Identify which cell holds the provided text, then report its [X, Y] central coordinate. 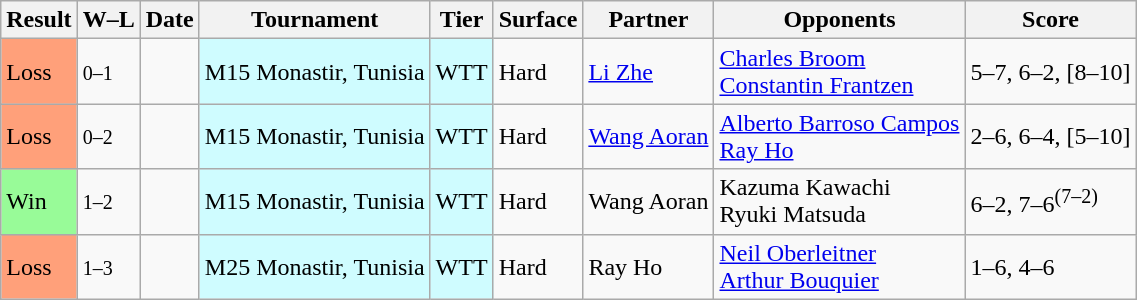
Tournament [314, 20]
0–2 [108, 136]
Score [1050, 20]
M25 Monastir, Tunisia [314, 266]
Result [39, 20]
2–6, 6–4, [5–10] [1050, 136]
Ray Ho [648, 266]
Win [39, 202]
Charles Broom Constantin Frantzen [840, 72]
1–3 [108, 266]
5–7, 6–2, [8–10] [1050, 72]
Kazuma Kawachi Ryuki Matsuda [840, 202]
Opponents [840, 20]
6–2, 7–6(7–2) [1050, 202]
1–2 [108, 202]
Date [170, 20]
0–1 [108, 72]
Surface [538, 20]
W–L [108, 20]
Neil Oberleitner Arthur Bouquier [840, 266]
1–6, 4–6 [1050, 266]
Alberto Barroso Campos Ray Ho [840, 136]
Tier [462, 20]
Partner [648, 20]
Li Zhe [648, 72]
